Search for the cell housing the specified text and yield its [x, y] center coordinate. 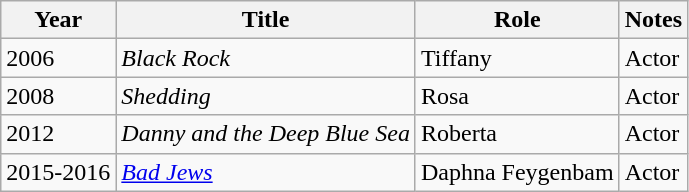
Shedding [266, 96]
2015-2016 [58, 172]
Role [517, 20]
2008 [58, 96]
Black Rock [266, 58]
Roberta [517, 134]
Danny and the Deep Blue Sea [266, 134]
Tiffany [517, 58]
2012 [58, 134]
Bad Jews [266, 172]
Rosa [517, 96]
2006 [58, 58]
Year [58, 20]
Title [266, 20]
Daphna Feygenbam [517, 172]
Notes [653, 20]
